Extract the (x, y) coordinate from the center of the cell holding the provided text.  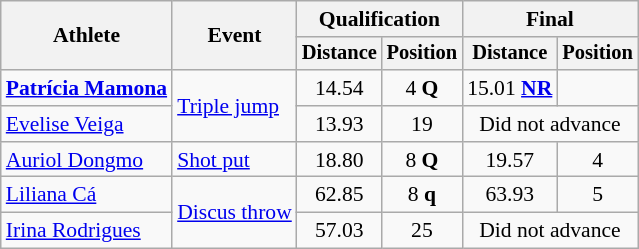
57.03 (340, 231)
Triple jump (234, 106)
13.93 (340, 124)
25 (422, 231)
Qualification (380, 19)
19 (422, 124)
Discus throw (234, 212)
4 (597, 160)
Patrícia Mamona (86, 88)
Liliana Cá (86, 195)
63.93 (510, 195)
Evelise Veiga (86, 124)
Event (234, 36)
Final (550, 19)
Irina Rodrigues (86, 231)
8 Q (422, 160)
14.54 (340, 88)
19.57 (510, 160)
Shot put (234, 160)
15.01 NR (510, 88)
62.85 (340, 195)
Auriol Dongmo (86, 160)
5 (597, 195)
4 Q (422, 88)
18.80 (340, 160)
Athlete (86, 36)
8 q (422, 195)
